Search for the cell housing the specified text and yield its [X, Y] center coordinate. 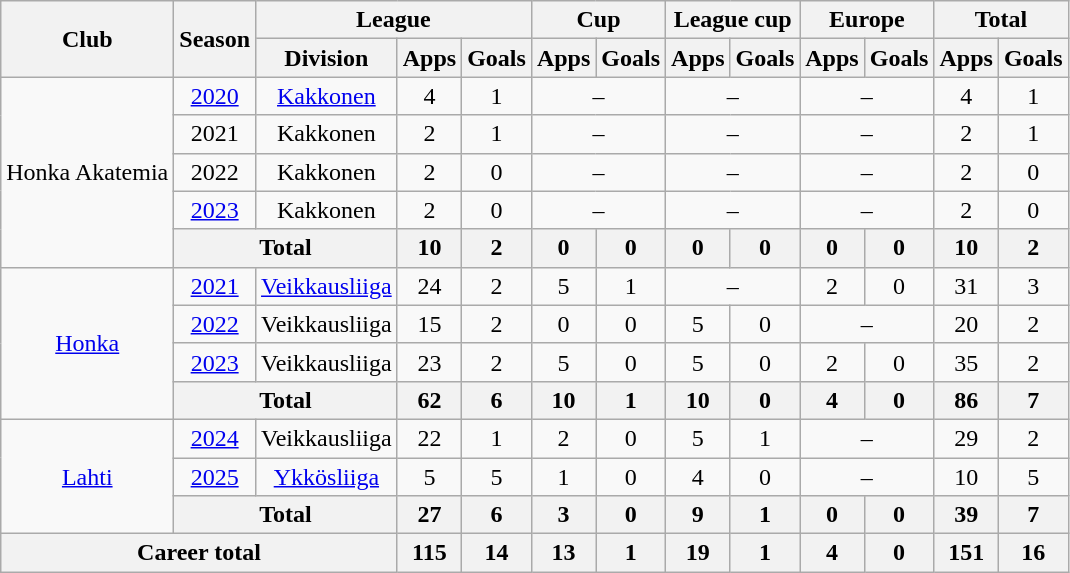
Lahti [88, 476]
115 [429, 553]
9 [698, 515]
62 [429, 400]
Division [327, 58]
22 [429, 438]
League cup [733, 20]
151 [966, 553]
24 [429, 286]
39 [966, 515]
Season [215, 39]
Ykkösliiga [327, 477]
27 [429, 515]
Honka [88, 343]
Career total [199, 553]
Club [88, 39]
23 [429, 362]
86 [966, 400]
14 [497, 553]
15 [429, 324]
29 [966, 438]
35 [966, 362]
19 [698, 553]
Honka Akatemia [88, 172]
League [394, 20]
2024 [215, 438]
16 [1033, 553]
2025 [215, 477]
13 [563, 553]
Cup [598, 20]
Europe [867, 20]
31 [966, 286]
20 [966, 324]
2020 [215, 96]
